Capture the cell that displays the provided text and extract its [X, Y] central coordinate. 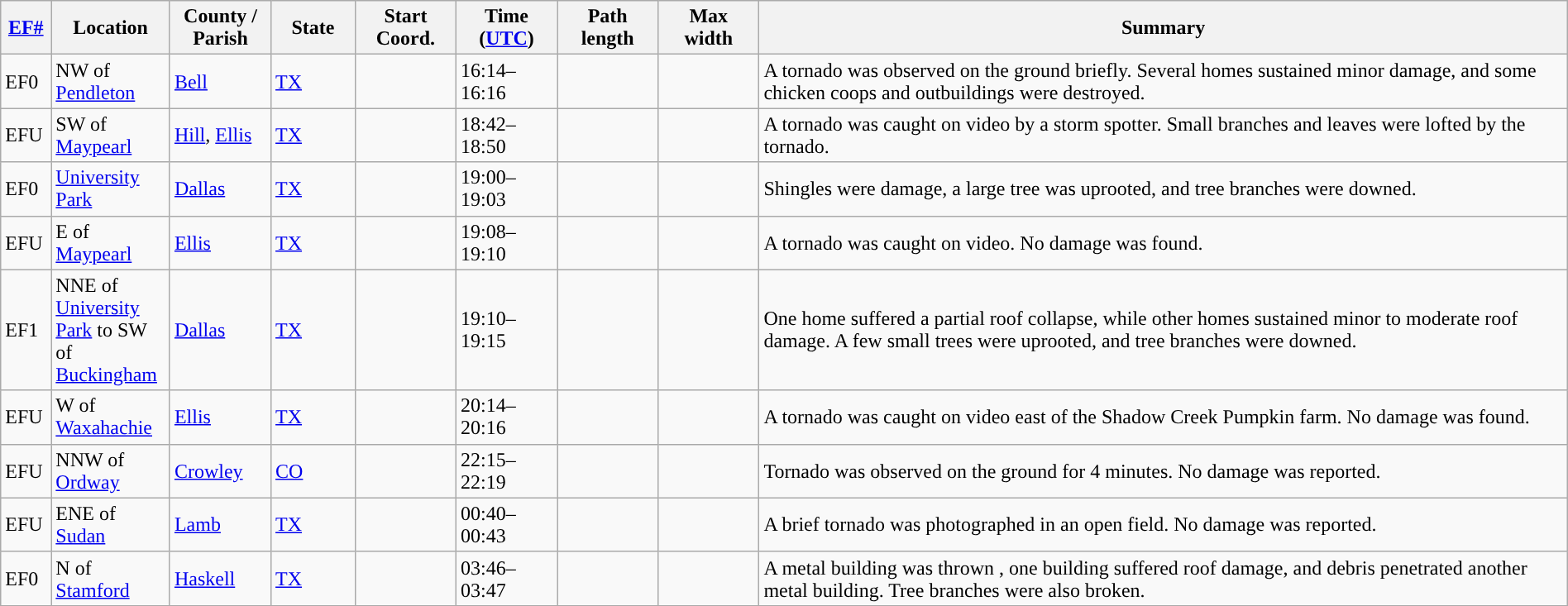
EF1 [26, 330]
A tornado was caught on video east of the Shadow Creek Pumpkin farm. No damage was found. [1163, 417]
A tornado was caught on video. No damage was found. [1163, 243]
NNW of Ordway [111, 471]
ENE of Sudan [111, 524]
County / Parish [220, 28]
State [313, 28]
A tornado was caught on video by a storm spotter. Small branches and leaves were lofted by the tornado. [1163, 136]
19:00–19:03 [506, 188]
N of Stamford [111, 579]
Max width [709, 28]
22:15–22:19 [506, 471]
Shingles were damage, a large tree was uprooted, and tree branches were downed. [1163, 188]
W of Waxahachie [111, 417]
Summary [1163, 28]
Bell [220, 81]
NNE of University Park to SW of Buckingham [111, 330]
18:42–18:50 [506, 136]
Path length [608, 28]
Crowley [220, 471]
19:10–19:15 [506, 330]
Lamb [220, 524]
University Park [111, 188]
NW of Pendleton [111, 81]
16:14–16:16 [506, 81]
Time (UTC) [506, 28]
Location [111, 28]
Haskell [220, 579]
A tornado was observed on the ground briefly. Several homes sustained minor damage, and some chicken coops and outbuildings were destroyed. [1163, 81]
00:40–00:43 [506, 524]
Start Coord. [405, 28]
19:08–19:10 [506, 243]
EF# [26, 28]
CO [313, 471]
Hill, Ellis [220, 136]
A brief tornado was photographed in an open field. No damage was reported. [1163, 524]
Tornado was observed on the ground for 4 minutes. No damage was reported. [1163, 471]
03:46–03:47 [506, 579]
20:14–20:16 [506, 417]
A metal building was thrown , one building suffered roof damage, and debris penetrated another metal building. Tree branches were also broken. [1163, 579]
SW of Maypearl [111, 136]
E of Maypearl [111, 243]
